Return (X, Y) of the center of cell containing provided text 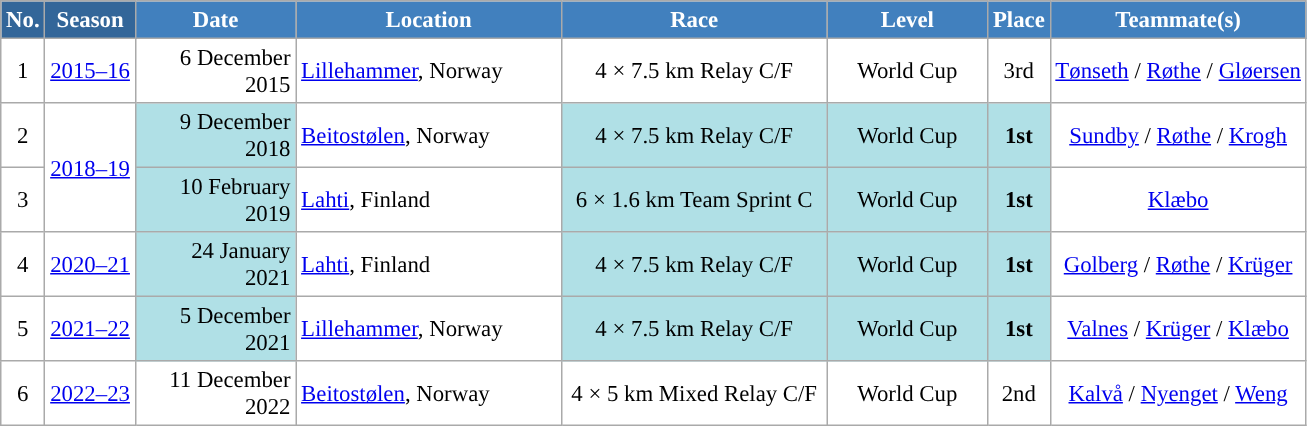
Valnes / Krüger / Klæbo (1178, 330)
No. (23, 20)
Tønseth / Røthe / Gløersen (1178, 72)
6 × 1.6 km Team Sprint C (694, 200)
3 (23, 200)
Race (694, 20)
Teammate(s) (1178, 20)
2021–22 (90, 330)
Level (908, 20)
Date (216, 20)
Sundby / Røthe / Krogh (1178, 136)
1 (23, 72)
24 January 2021 (216, 264)
10 February 2019 (216, 200)
6 December 2015 (216, 72)
Location (429, 20)
2 (23, 136)
5 (23, 330)
5 December 2021 (216, 330)
9 December 2018 (216, 136)
2015–16 (90, 72)
Season (90, 20)
3rd (1019, 72)
2020–21 (90, 264)
Klæbo (1178, 200)
Beitostølen, Norway (429, 136)
2018–19 (90, 168)
Place (1019, 20)
Golberg / Røthe / Krüger (1178, 264)
4 (23, 264)
